Return the [X, Y] coordinate for the center point of the cell that contains the specified text.  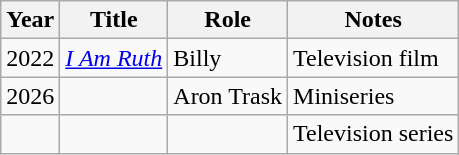
Television series [374, 134]
Television film [374, 58]
I Am Ruth [114, 58]
Miniseries [374, 96]
Aron Trask [228, 96]
2022 [30, 58]
Year [30, 20]
2026 [30, 96]
Title [114, 20]
Notes [374, 20]
Role [228, 20]
Billy [228, 58]
